Provide the [X, Y] coordinate of the cell's center where the given text is located.  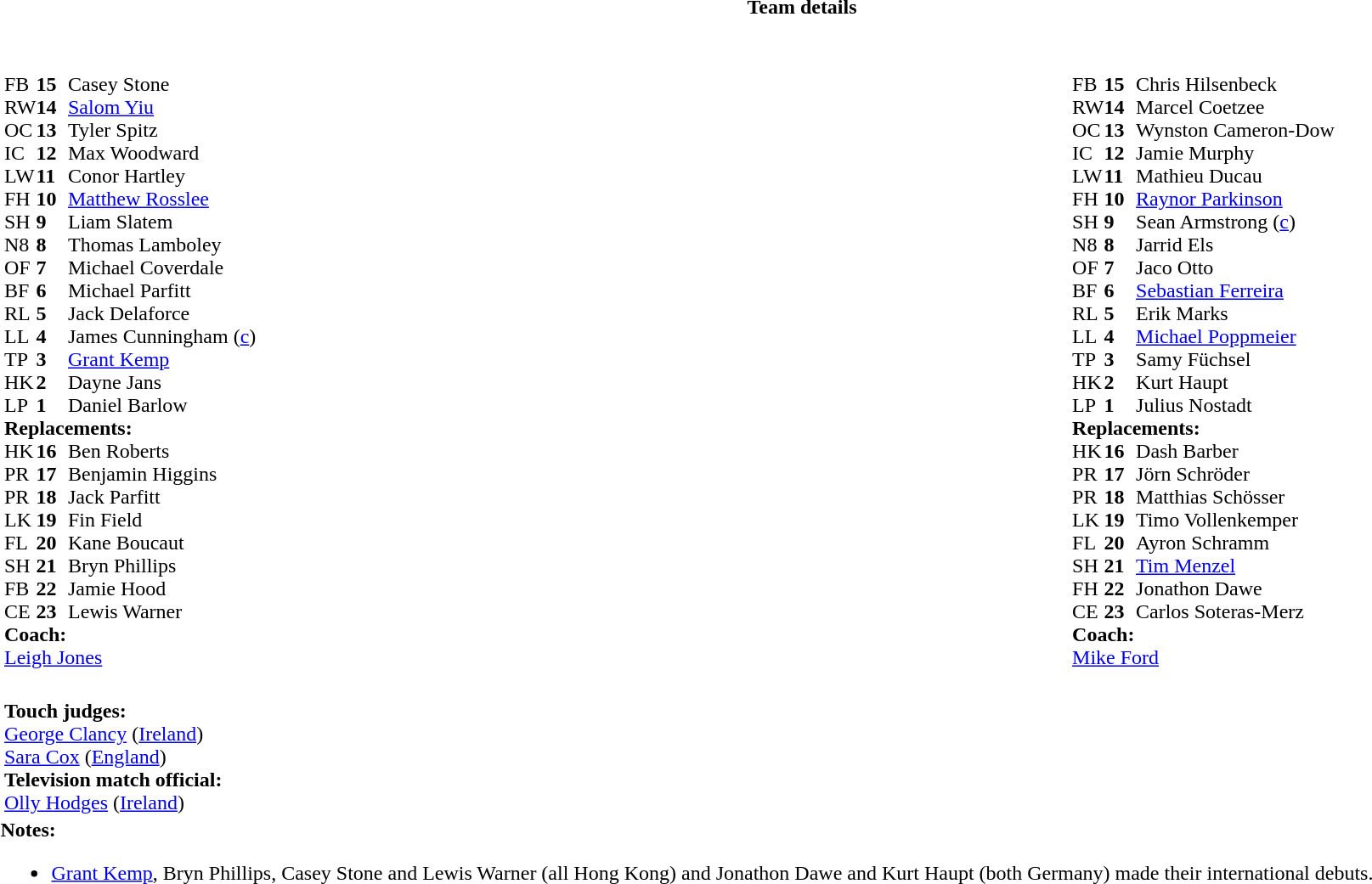
Mathieu Ducau [1235, 177]
Marcel Coetzee [1235, 107]
Tyler Spitz [161, 131]
Wynston Cameron-Dow [1235, 131]
Samy Füchsel [1235, 360]
Lewis Warner [161, 611]
Kane Boucaut [161, 543]
Ben Roberts [161, 452]
Tim Menzel [1235, 566]
Raynor Parkinson [1235, 199]
Jonathon Dawe [1235, 589]
Ayron Schramm [1235, 543]
Leigh Jones [130, 657]
Carlos Soteras-Merz [1235, 611]
James Cunningham (c) [161, 336]
Kurt Haupt [1235, 382]
Grant Kemp [161, 360]
Benjamin Higgins [161, 474]
Michael Poppmeier [1235, 336]
Sebastian Ferreira [1235, 290]
Sean Armstrong (c) [1235, 222]
Jack Parfitt [161, 498]
Jack Delaforce [161, 314]
Michael Coverdale [161, 268]
Salom Yiu [161, 107]
Daniel Barlow [161, 406]
Jamie Hood [161, 589]
Jarrid Els [1235, 245]
Michael Parfitt [161, 290]
Conor Hartley [161, 177]
Matthias Schösser [1235, 498]
Max Woodward [161, 153]
Casey Stone [161, 85]
Julius Nostadt [1235, 406]
Erik Marks [1235, 314]
Jamie Murphy [1235, 153]
Dash Barber [1235, 452]
Fin Field [161, 520]
Chris Hilsenbeck [1235, 85]
Timo Vollenkemper [1235, 520]
Matthew Rosslee [161, 199]
Liam Slatem [161, 222]
Jörn Schröder [1235, 474]
Dayne Jans [161, 382]
Thomas Lamboley [161, 245]
Jaco Otto [1235, 268]
Bryn Phillips [161, 566]
Mike Ford [1203, 657]
